Identify which cell holds the provided text, then report its (x, y) central coordinate. 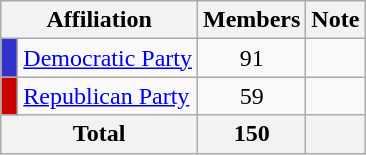
Total (100, 134)
Republican Party (108, 96)
150 (251, 134)
Democratic Party (108, 58)
59 (251, 96)
Members (251, 20)
91 (251, 58)
Affiliation (100, 20)
Note (336, 20)
